Pinpoint the cell where the given text exists, returning its [X, Y] midpoint coordinate. 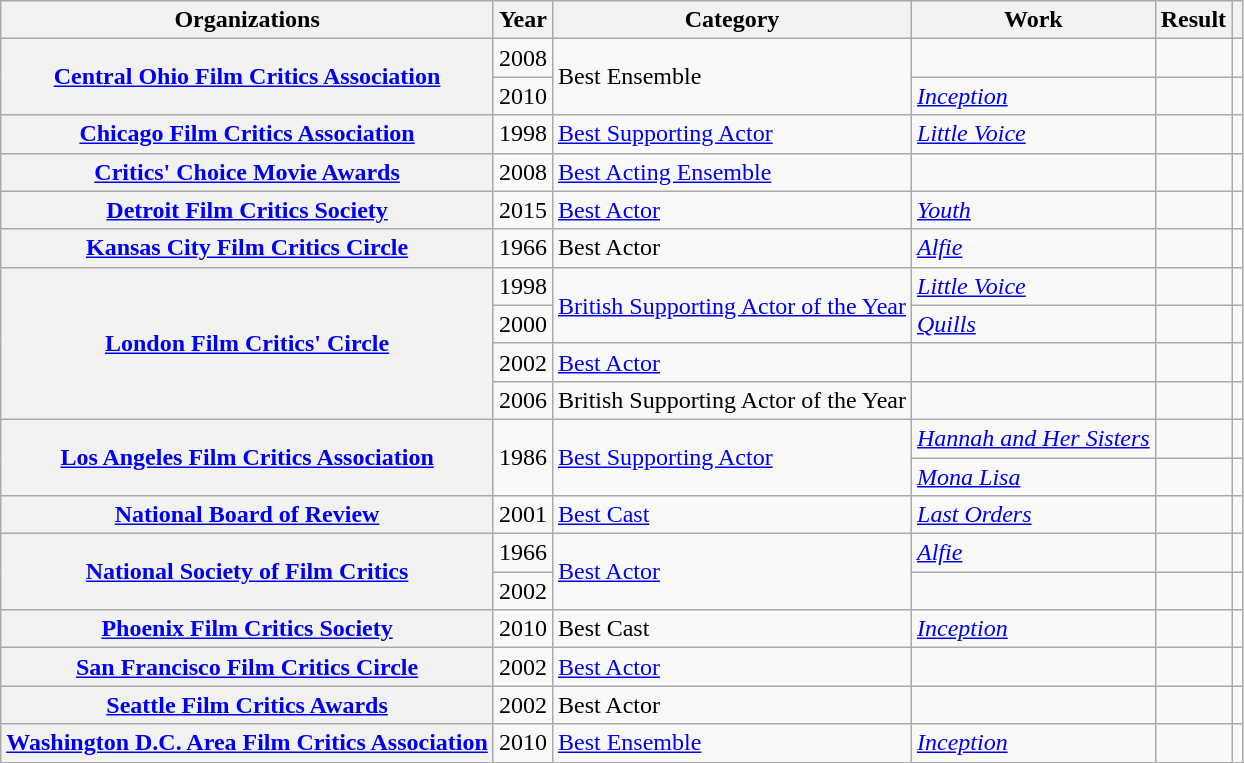
Result [1193, 20]
San Francisco Film Critics Circle [248, 667]
Organizations [248, 20]
Chicago Film Critics Association [248, 134]
Last Orders [1034, 515]
2006 [522, 400]
2001 [522, 515]
National Society of Film Critics [248, 572]
2015 [522, 210]
Critics' Choice Movie Awards [248, 172]
Los Angeles Film Critics Association [248, 457]
Phoenix Film Critics Society [248, 629]
Seattle Film Critics Awards [248, 705]
Washington D.C. Area Film Critics Association [248, 743]
Kansas City Film Critics Circle [248, 248]
Category [732, 20]
Year [522, 20]
Best Acting Ensemble [732, 172]
1986 [522, 457]
London Film Critics' Circle [248, 343]
Central Ohio Film Critics Association [248, 77]
Mona Lisa [1034, 477]
Detroit Film Critics Society [248, 210]
2000 [522, 324]
Quills [1034, 324]
Youth [1034, 210]
National Board of Review [248, 515]
Hannah and Her Sisters [1034, 438]
Work [1034, 20]
